Pinpoint the cell where the given text exists, returning its [X, Y] midpoint coordinate. 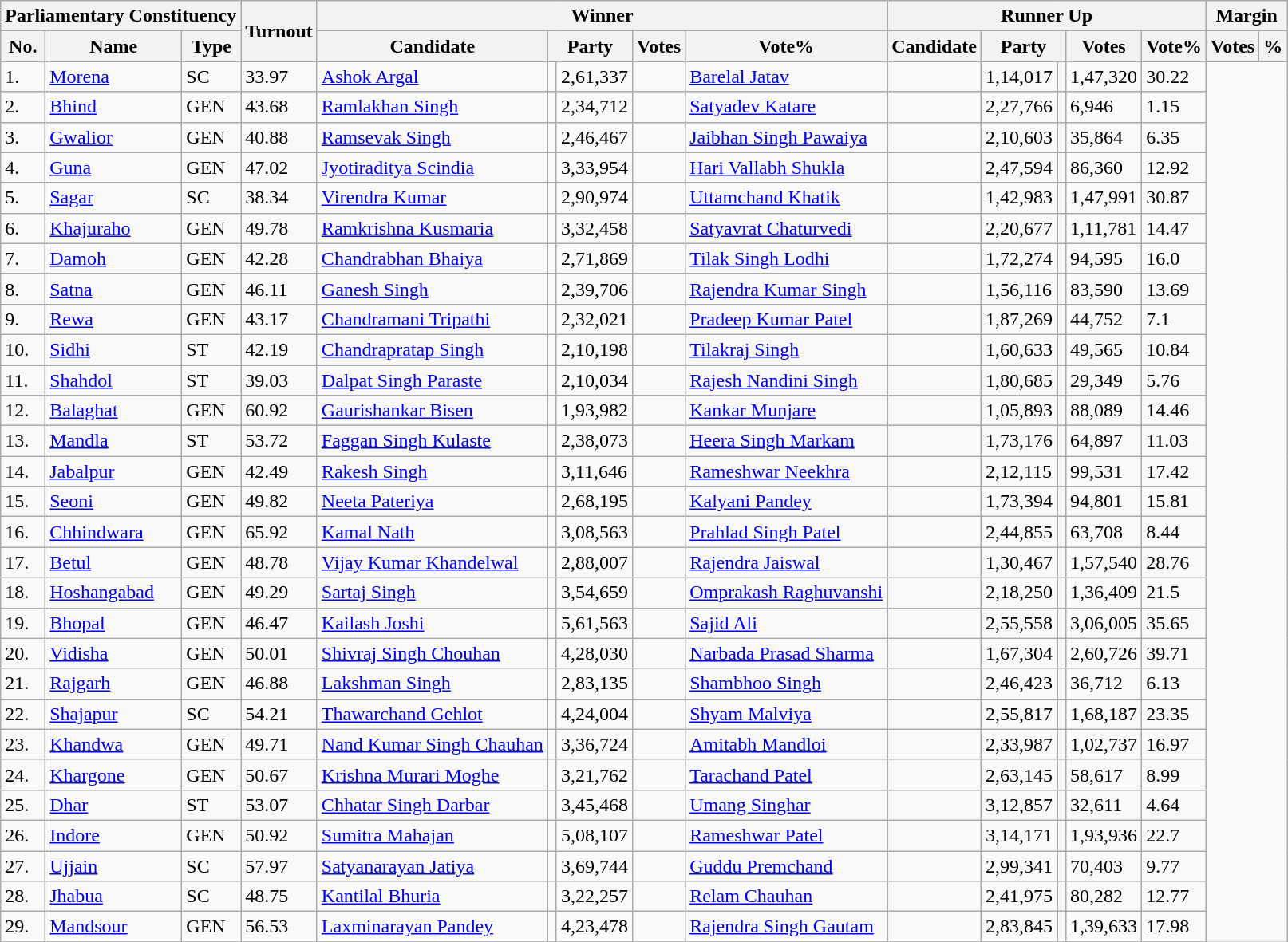
94,595 [1104, 258]
Satyadev Katare [787, 107]
43.17 [279, 319]
Sidhi [113, 349]
5,61,563 [594, 623]
Satna [113, 289]
2,10,034 [594, 380]
48.75 [279, 897]
35,864 [1104, 137]
Satyavrat Chaturvedi [787, 228]
Omprakash Raghuvanshi [787, 593]
2,34,712 [594, 107]
2,27,766 [1018, 107]
14. [23, 471]
50.01 [279, 653]
Amitabh Mandloi [787, 744]
Ujjain [113, 865]
1,68,187 [1104, 714]
50.92 [279, 835]
2,55,558 [1018, 623]
Uttamchand Khatik [787, 198]
1,80,685 [1018, 380]
2,61,337 [594, 77]
Tilakraj Singh [787, 349]
Chhindwara [113, 532]
Khajuraho [113, 228]
1,47,320 [1104, 77]
36,712 [1104, 684]
2,88,007 [594, 562]
23.35 [1175, 714]
Ramkrishna Kusmaria [433, 228]
Rameshwar Patel [787, 835]
94,801 [1104, 502]
46.88 [279, 684]
Jaibhan Singh Pawaiya [787, 137]
Prahlad Singh Patel [787, 532]
33.97 [279, 77]
26. [23, 835]
Guddu Premchand [787, 865]
1,11,781 [1104, 228]
5,08,107 [594, 835]
Heera Singh Markam [787, 441]
Khargone [113, 774]
Jabalpur [113, 471]
3,11,646 [594, 471]
17.98 [1175, 927]
Lakshman Singh [433, 684]
Runner Up [1047, 16]
1. [23, 77]
27. [23, 865]
57.97 [279, 865]
6.13 [1175, 684]
Damoh [113, 258]
17.42 [1175, 471]
Satyanarayan Jatiya [433, 865]
14.47 [1175, 228]
2,18,250 [1018, 593]
30.87 [1175, 198]
14.46 [1175, 411]
4,28,030 [594, 653]
63,708 [1104, 532]
2,10,198 [594, 349]
Narbada Prasad Sharma [787, 653]
Pradeep Kumar Patel [787, 319]
2,68,195 [594, 502]
18. [23, 593]
Shajapur [113, 714]
56.53 [279, 927]
3,14,171 [1018, 835]
Mandsour [113, 927]
2,47,594 [1018, 168]
4. [23, 168]
2,46,467 [594, 137]
Virendra Kumar [433, 198]
16.97 [1175, 744]
21. [23, 684]
6.35 [1175, 137]
12. [23, 411]
48.78 [279, 562]
Winner [602, 16]
4,24,004 [594, 714]
1,67,304 [1018, 653]
30.22 [1175, 77]
Rajendra Jaiswal [787, 562]
1,93,936 [1104, 835]
1,14,017 [1018, 77]
13.69 [1175, 289]
83,590 [1104, 289]
10.84 [1175, 349]
4,23,478 [594, 927]
3,36,724 [594, 744]
1,73,394 [1018, 502]
Morena [113, 77]
49.78 [279, 228]
Barelal Jatav [787, 77]
Bhind [113, 107]
Sagar [113, 198]
Seoni [113, 502]
Name [113, 46]
3,06,005 [1104, 623]
Guna [113, 168]
Relam Chauhan [787, 897]
2,63,145 [1018, 774]
2,44,855 [1018, 532]
2,33,987 [1018, 744]
Rameshwar Neekhra [787, 471]
3,33,954 [594, 168]
50.67 [279, 774]
Kalyani Pandey [787, 502]
13. [23, 441]
3,21,762 [594, 774]
Type [211, 46]
1,60,633 [1018, 349]
1,39,633 [1104, 927]
54.21 [279, 714]
88,089 [1104, 411]
16.0 [1175, 258]
64,897 [1104, 441]
70,403 [1104, 865]
2,12,115 [1018, 471]
5. [23, 198]
Turnout [279, 31]
17. [23, 562]
53.72 [279, 441]
Sajid Ali [787, 623]
21.5 [1175, 593]
Kailash Joshi [433, 623]
2,71,869 [594, 258]
Jhabua [113, 897]
6,946 [1104, 107]
% [1274, 46]
39.03 [279, 380]
1,56,116 [1018, 289]
3,45,468 [594, 805]
22.7 [1175, 835]
49.82 [279, 502]
2,90,974 [594, 198]
Shambhoo Singh [787, 684]
23. [23, 744]
28.76 [1175, 562]
Chandrabhan Bhaiya [433, 258]
15.81 [1175, 502]
3,08,563 [594, 532]
99,531 [1104, 471]
1,02,737 [1104, 744]
20. [23, 653]
Tilak Singh Lodhi [787, 258]
Kankar Munjare [787, 411]
Nand Kumar Singh Chauhan [433, 744]
Jyotiraditya Scindia [433, 168]
Margin [1247, 16]
28. [23, 897]
Vidisha [113, 653]
22. [23, 714]
46.11 [279, 289]
Ramlakhan Singh [433, 107]
3,54,659 [594, 593]
Hari Vallabh Shukla [787, 168]
Gaurishankar Bisen [433, 411]
35.65 [1175, 623]
Hoshangabad [113, 593]
1,73,176 [1018, 441]
2. [23, 107]
46.47 [279, 623]
Dhar [113, 805]
4.64 [1175, 805]
43.68 [279, 107]
Indore [113, 835]
8.99 [1175, 774]
Laxminarayan Pandey [433, 927]
80,282 [1104, 897]
2,46,423 [1018, 684]
12.77 [1175, 897]
Tarachand Patel [787, 774]
Faggan Singh Kulaste [433, 441]
1,87,269 [1018, 319]
Neeta Pateriya [433, 502]
49,565 [1104, 349]
42.28 [279, 258]
19. [23, 623]
Chandrapratap Singh [433, 349]
Sumitra Mahajan [433, 835]
Kantilal Bhuria [433, 897]
8.44 [1175, 532]
60.92 [279, 411]
2,83,845 [1018, 927]
11.03 [1175, 441]
2,41,975 [1018, 897]
1,42,983 [1018, 198]
Chhatar Singh Darbar [433, 805]
12.92 [1175, 168]
1,05,893 [1018, 411]
25. [23, 805]
3,12,857 [1018, 805]
1,30,467 [1018, 562]
32,611 [1104, 805]
29. [23, 927]
2,39,706 [594, 289]
58,617 [1104, 774]
Rajendra Kumar Singh [787, 289]
3,69,744 [594, 865]
2,20,677 [1018, 228]
Rajesh Nandini Singh [787, 380]
86,360 [1104, 168]
Sartaj Singh [433, 593]
1,72,274 [1018, 258]
Ramsevak Singh [433, 137]
7. [23, 258]
1,47,991 [1104, 198]
2,83,135 [594, 684]
Umang Singhar [787, 805]
16. [23, 532]
Gwalior [113, 137]
2,38,073 [594, 441]
Vijay Kumar Khandelwal [433, 562]
Krishna Murari Moghe [433, 774]
Dalpat Singh Paraste [433, 380]
49.71 [279, 744]
42.49 [279, 471]
Shahdol [113, 380]
44,752 [1104, 319]
9. [23, 319]
5.76 [1175, 380]
No. [23, 46]
9.77 [1175, 865]
2,32,021 [594, 319]
2,99,341 [1018, 865]
40.88 [279, 137]
Mandla [113, 441]
3,32,458 [594, 228]
10. [23, 349]
1,57,540 [1104, 562]
49.29 [279, 593]
6. [23, 228]
2,60,726 [1104, 653]
Khandwa [113, 744]
Rajendra Singh Gautam [787, 927]
Ganesh Singh [433, 289]
Ashok Argal [433, 77]
Kamal Nath [433, 532]
8. [23, 289]
42.19 [279, 349]
Chandramani Tripathi [433, 319]
11. [23, 380]
2,10,603 [1018, 137]
7.1 [1175, 319]
1,36,409 [1104, 593]
Parliamentary Constituency [121, 16]
47.02 [279, 168]
Thawarchand Gehlot [433, 714]
3,22,257 [594, 897]
29,349 [1104, 380]
15. [23, 502]
3. [23, 137]
Rakesh Singh [433, 471]
Rajgarh [113, 684]
53.07 [279, 805]
39.71 [1175, 653]
24. [23, 774]
Balaghat [113, 411]
Rewa [113, 319]
Shyam Malviya [787, 714]
Bhopal [113, 623]
2,55,817 [1018, 714]
Shivraj Singh Chouhan [433, 653]
65.92 [279, 532]
38.34 [279, 198]
1,93,982 [594, 411]
Betul [113, 562]
1.15 [1175, 107]
